Provide the [x, y] coordinate of the cell's center where the given text is located.  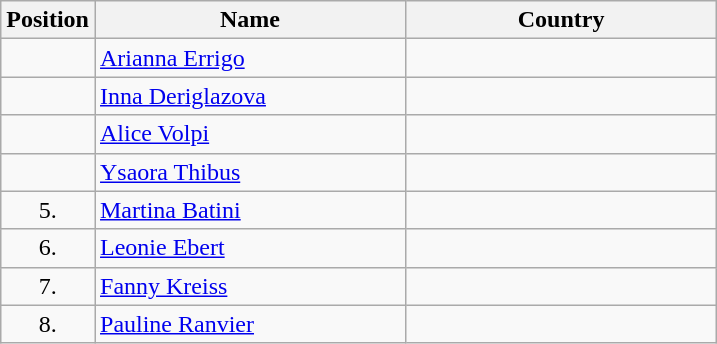
Arianna Errigo [250, 58]
5. [48, 210]
Name [250, 20]
Martina Batini [250, 210]
6. [48, 248]
Alice Volpi [250, 134]
Country [562, 20]
8. [48, 324]
Pauline Ranvier [250, 324]
Fanny Kreiss [250, 286]
7. [48, 286]
Leonie Ebert [250, 248]
Ysaora Thibus [250, 172]
Position [48, 20]
Inna Deriglazova [250, 96]
